Capture the cell that displays the provided text and extract its [X, Y] central coordinate. 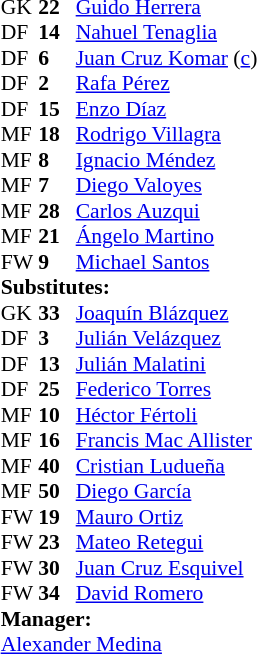
19 [57, 517]
3 [57, 339]
23 [57, 543]
10 [57, 415]
2 [57, 83]
7 [57, 185]
16 [57, 441]
30 [57, 568]
8 [57, 160]
15 [57, 109]
33 [57, 313]
6 [57, 58]
40 [57, 466]
14 [57, 33]
25 [57, 389]
50 [57, 491]
18 [57, 135]
28 [57, 211]
21 [57, 237]
9 [57, 262]
34 [57, 593]
GK [20, 313]
13 [57, 364]
